For the text-containing cell, return its midpoint in [X, Y] coordinate format. 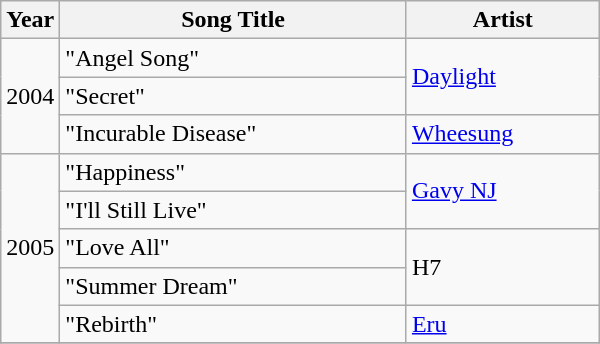
2004 [30, 96]
"Angel Song" [234, 58]
"Secret" [234, 96]
2005 [30, 248]
Gavy NJ [502, 191]
"Incurable Disease" [234, 134]
Year [30, 20]
"Summer Dream" [234, 286]
"Happiness" [234, 172]
Daylight [502, 77]
Artist [502, 20]
Wheesung [502, 134]
"Rebirth" [234, 324]
H7 [502, 267]
Eru [502, 324]
"Love All" [234, 248]
"I'll Still Live" [234, 210]
Song Title [234, 20]
